Locate the cell with the specified text and output its [x, y] center coordinate. 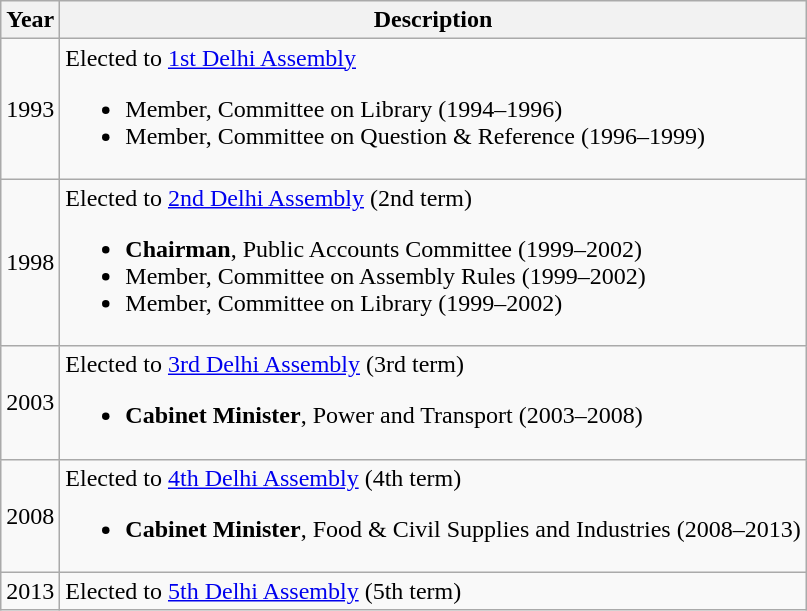
2008 [30, 516]
Description [433, 20]
1998 [30, 262]
1993 [30, 109]
Year [30, 20]
Elected to 5th Delhi Assembly (5th term) [433, 591]
Elected to 4th Delhi Assembly (4th term)Cabinet Minister, Food & Civil Supplies and Industries (2008–2013) [433, 516]
Elected to 3rd Delhi Assembly (3rd term)Cabinet Minister, Power and Transport (2003–2008) [433, 402]
2013 [30, 591]
2003 [30, 402]
Elected to 1st Delhi AssemblyMember, Committee on Library (1994–1996)Member, Committee on Question & Reference (1996–1999) [433, 109]
